Pinpoint the cell where the given text exists, returning its [x, y] midpoint coordinate. 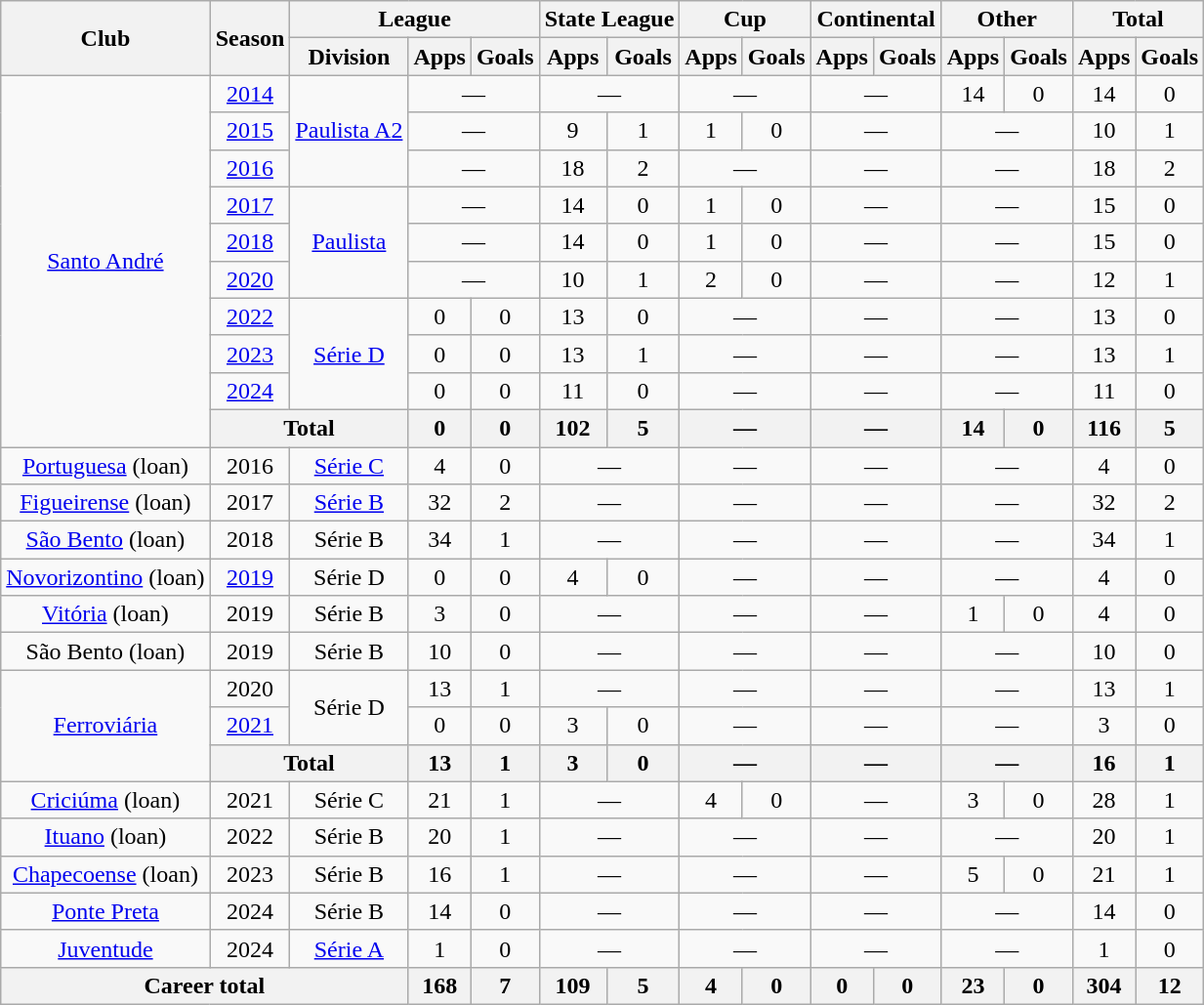
304 [1103, 985]
102 [572, 428]
State League [609, 20]
Ponte Preta [105, 911]
168 [439, 985]
Juventude [105, 948]
Novorizontino (loan) [105, 577]
Division [350, 57]
2014 [250, 94]
Figueirense (loan) [105, 503]
Série A [350, 948]
League [414, 20]
Ferroviária [105, 726]
Paulista A2 [350, 131]
Cup [745, 20]
Other [1007, 20]
Vitória (loan) [105, 614]
Season [250, 38]
7 [505, 985]
Club [105, 38]
Portuguesa (loan) [105, 466]
Criciúma (loan) [105, 800]
Continental [876, 20]
Ituano (loan) [105, 837]
Santo André [105, 262]
109 [572, 985]
28 [1103, 800]
Paulista [350, 242]
2015 [250, 131]
Career total [205, 985]
Chapecoense (loan) [105, 874]
23 [973, 985]
9 [572, 131]
116 [1103, 428]
